Extract the (X, Y) coordinate from the center of the cell holding the provided text.  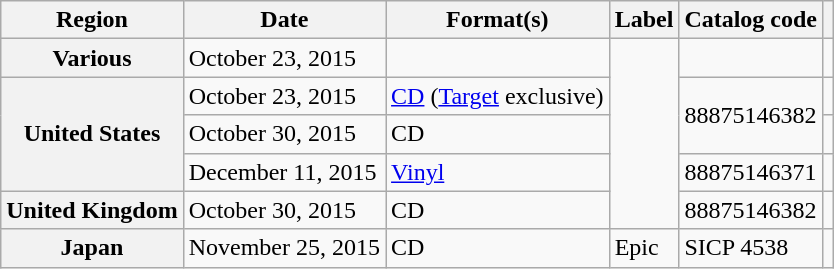
United Kingdom (92, 210)
November 25, 2015 (284, 248)
88875146371 (751, 172)
Epic (644, 248)
SICP 4538 (751, 248)
Format(s) (498, 20)
CD (Target exclusive) (498, 96)
Date (284, 20)
United States (92, 134)
Catalog code (751, 20)
Vinyl (498, 172)
Region (92, 20)
Label (644, 20)
Various (92, 58)
Japan (92, 248)
December 11, 2015 (284, 172)
